Capture the cell that displays the provided text and extract its [X, Y] central coordinate. 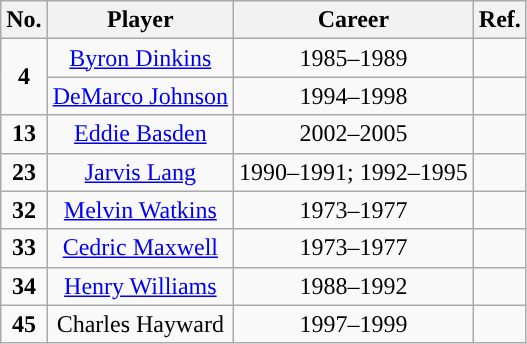
33 [24, 248]
1994–1998 [354, 96]
23 [24, 172]
1985–1989 [354, 58]
32 [24, 210]
Byron Dinkins [140, 58]
34 [24, 286]
Cedric Maxwell [140, 248]
Ref. [500, 20]
1988–1992 [354, 286]
Charles Hayward [140, 324]
Jarvis Lang [140, 172]
DeMarco Johnson [140, 96]
1990–1991; 1992–1995 [354, 172]
No. [24, 20]
1997–1999 [354, 324]
2002–2005 [354, 134]
Melvin Watkins [140, 210]
Henry Williams [140, 286]
13 [24, 134]
Career [354, 20]
Eddie Basden [140, 134]
45 [24, 324]
Player [140, 20]
4 [24, 77]
